Find where the given text appears and provide that cell's center as (X, Y) coordinate. 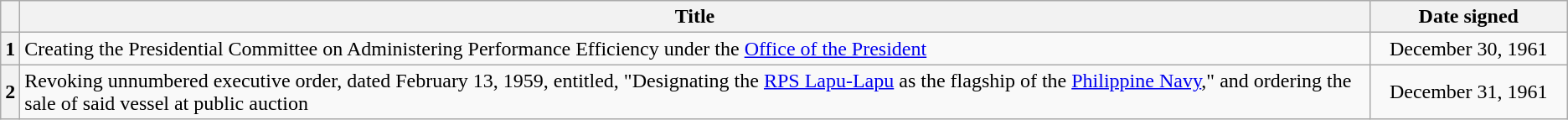
Title (695, 17)
1 (10, 49)
Date signed (1468, 17)
December 30, 1961 (1468, 49)
Creating the Presidential Committee on Administering Performance Efficiency under the Office of the President (695, 49)
December 31, 1961 (1468, 92)
2 (10, 92)
